Provide the (X, Y) coordinate of the cell's center where the given text is located.  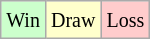
Loss (126, 20)
Win (24, 20)
Draw (72, 20)
